Extract the (X, Y) coordinate from the center of the cell holding the provided text.  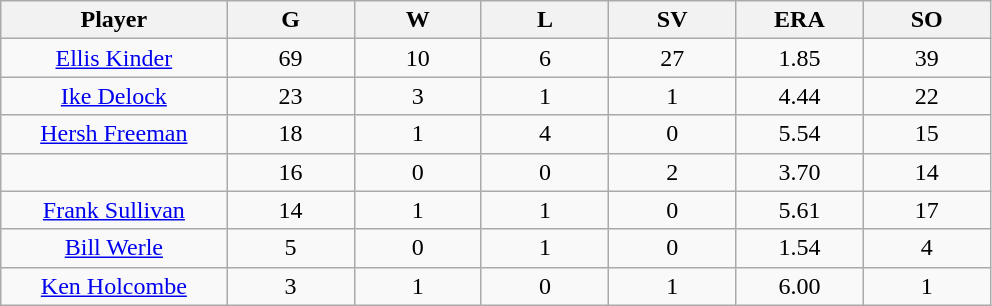
L (544, 20)
23 (290, 96)
22 (926, 96)
6.00 (800, 286)
15 (926, 134)
G (290, 20)
3.70 (800, 172)
5 (290, 248)
4.44 (800, 96)
5.61 (800, 210)
Bill Werle (114, 248)
1.54 (800, 248)
SV (672, 20)
Ken Holcombe (114, 286)
Ike Delock (114, 96)
27 (672, 58)
Frank Sullivan (114, 210)
39 (926, 58)
16 (290, 172)
Ellis Kinder (114, 58)
6 (544, 58)
SO (926, 20)
5.54 (800, 134)
1.85 (800, 58)
Hersh Freeman (114, 134)
W (418, 20)
Player (114, 20)
69 (290, 58)
2 (672, 172)
10 (418, 58)
18 (290, 134)
ERA (800, 20)
17 (926, 210)
